Extract the [x, y] coordinate from the center of the cell holding the provided text.  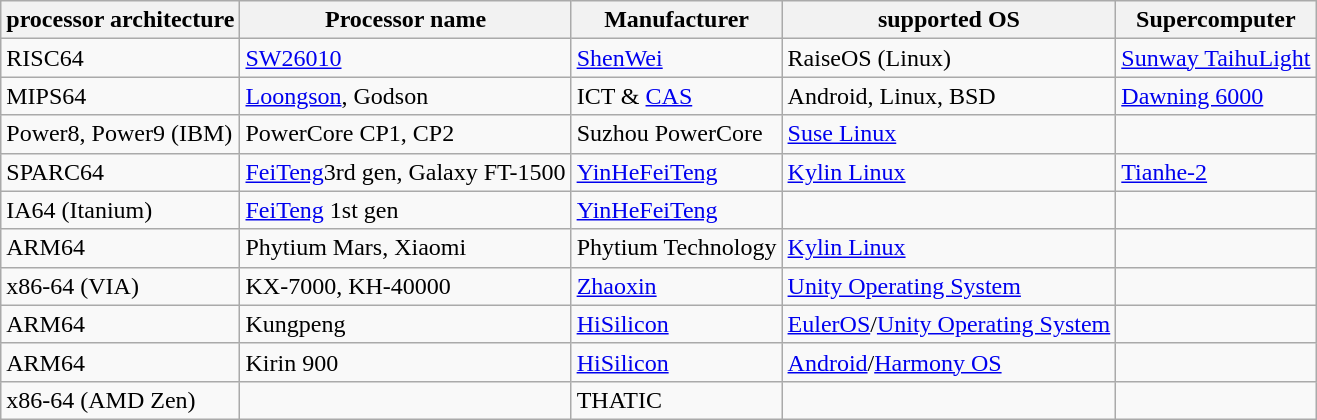
Unity Operating System [949, 286]
supported OS [949, 20]
THATIC [676, 400]
x86-64 (AMD Zen) [120, 400]
x86-64 (VIA) [120, 286]
EulerOS/Unity Operating System [949, 324]
Phytium Mars, Xiaomi [406, 248]
ShenWei [676, 58]
Suzhou PowerCore [676, 134]
Power8, Power9 (IBM) [120, 134]
Manufacturer [676, 20]
MIPS64 [120, 96]
KX-7000, KH-40000 [406, 286]
FeiTeng3rd gen, Galaxy FT-1500 [406, 172]
Tianhe-2 [1216, 172]
Processor name [406, 20]
Dawning 6000 [1216, 96]
Phytium Technology [676, 248]
processor architecture [120, 20]
SPARC64 [120, 172]
Sunway TaihuLight [1216, 58]
Android/Harmony OS [949, 362]
SW26010 [406, 58]
Loongson, Godson [406, 96]
Kirin 900 [406, 362]
Kungpeng [406, 324]
FeiTeng 1st gen [406, 210]
IA64 (Itanium) [120, 210]
PowerCore CP1, CP2 [406, 134]
ICT & CAS [676, 96]
Zhaoxin [676, 286]
Android, Linux, BSD [949, 96]
Suse Linux [949, 134]
RISC64 [120, 58]
RaiseOS (Linux) [949, 58]
Supercomputer [1216, 20]
